Detect which cell encompasses the target text, then output its [x, y] center coordinate. 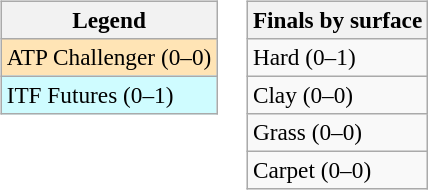
Clay (0–0) [337, 95]
Carpet (0–0) [337, 171]
Grass (0–0) [337, 133]
Finals by surface [337, 20]
Legend [108, 20]
Hard (0–1) [337, 57]
ITF Futures (0–1) [108, 95]
ATP Challenger (0–0) [108, 57]
